Return [x, y] of the center of cell containing provided text 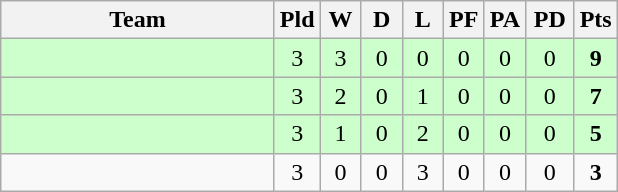
PD [550, 20]
Pts [596, 20]
PF [464, 20]
D [382, 20]
7 [596, 96]
Team [138, 20]
W [340, 20]
9 [596, 58]
PA [504, 20]
L [422, 20]
5 [596, 134]
Pld [297, 20]
